For the text-containing cell, return its midpoint in (x, y) coordinate format. 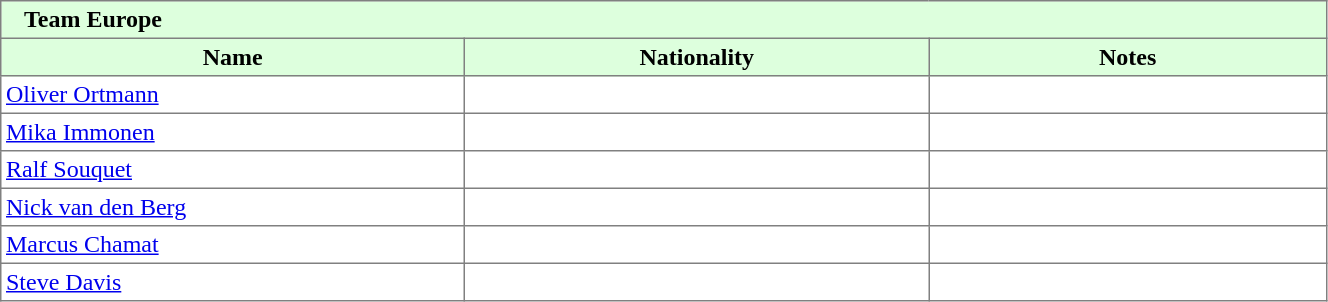
Notes (1128, 57)
Marcus Chamat (233, 245)
Oliver Ortmann (233, 95)
Nick van den Berg (233, 207)
Steve Davis (233, 282)
Nationality (697, 57)
Name (233, 57)
Ralf Souquet (233, 170)
Mika Immonen (233, 132)
Team Europe (664, 20)
